Capture the cell that displays the provided text and extract its (x, y) central coordinate. 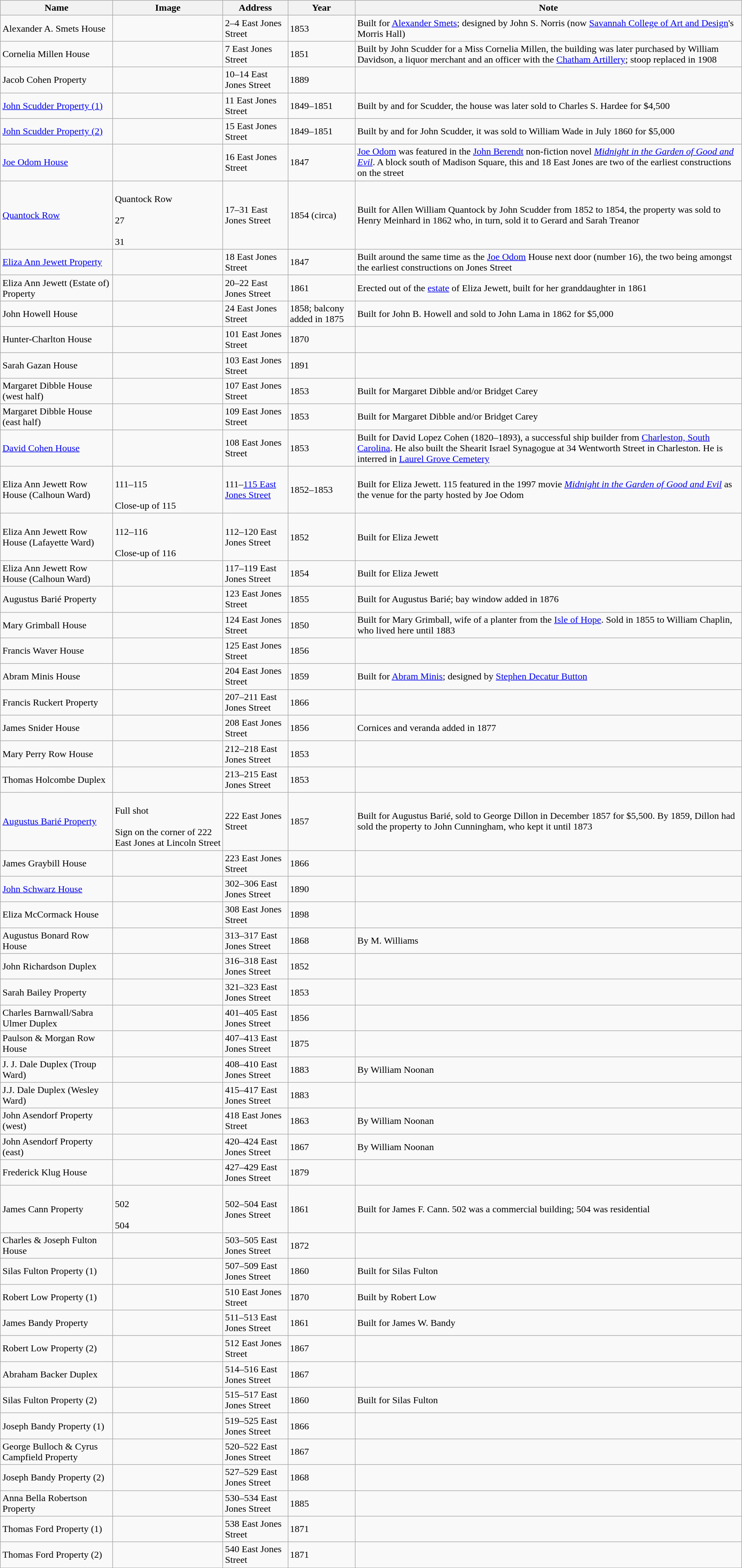
Note (549, 8)
Built by and for Scudder, the house was later sold to Charles S. Hardee for $4,500 (549, 105)
408–410 East Jones Street (255, 1070)
124 East Jones Street (255, 625)
Joseph Bandy Property (1) (57, 1426)
401–405 East Jones Street (255, 1018)
Augustus Bonard Row House (57, 940)
John Asendorf Property (west) (57, 1121)
James Cann Property (57, 1209)
418 East Jones Street (255, 1121)
Built for Abram Minis; designed by Stephen Decatur Button (549, 677)
313–317 East Jones Street (255, 940)
117–119 East Jones Street (255, 574)
103 East Jones Street (255, 365)
Quantock Row2731 (168, 215)
Built for Augustus Barié; bay window added in 1876 (549, 599)
Built by Robert Low (549, 1297)
Eliza Ann Jewett (Estate of) Property (57, 288)
Thomas Ford Property (1) (57, 1529)
11 East Jones Street (255, 105)
308 East Jones Street (255, 915)
112–120 East Jones Street (255, 537)
511–513 East Jones Street (255, 1323)
407–413 East Jones Street (255, 1043)
Thomas Holcombe Duplex (57, 780)
16 East Jones Street (255, 162)
Mary Grimball House (57, 625)
427–429 East Jones Street (255, 1173)
Silas Fulton Property (1) (57, 1271)
212–218 East Jones Street (255, 753)
Built for James W. Bandy (549, 1323)
Eliza McCormack House (57, 915)
Built for Eliza Jewett. 115 featured in the 1997 movie Midnight in the Garden of Good and Evil as the venue for the party hosted by Joe Odom (549, 490)
Alexander A. Smets House (57, 29)
7 East Jones Street (255, 54)
Cornices and veranda added in 1877 (549, 728)
415–417 East Jones Street (255, 1095)
Eliza Ann Jewett Row House (Lafayette Ward) (57, 537)
1854 (circa) (321, 215)
Hunter-Charlton House (57, 339)
207–211 East Jones Street (255, 702)
David Cohen House (57, 448)
Built for John B. Howell and sold to John Lama in 1862 for $5,000 (549, 314)
107 East Jones Street (255, 391)
527–529 East Jones Street (255, 1478)
1890 (321, 889)
507–509 East Jones Street (255, 1271)
208 East Jones Street (255, 728)
John Howell House (57, 314)
125 East Jones Street (255, 650)
Robert Low Property (1) (57, 1297)
302–306 East Jones Street (255, 889)
Abram Minis House (57, 677)
502504 (168, 1209)
George Bulloch & Cyrus Campfield Property (57, 1452)
John Asendorf Property (east) (57, 1146)
1850 (321, 625)
Built for Mary Grimball, wife of a planter from the Isle of Hope. Sold in 1855 to William Chaplin, who lived here until 1883 (549, 625)
1854 (321, 574)
510 East Jones Street (255, 1297)
James Bandy Property (57, 1323)
Eliza Ann Jewett Property (57, 262)
112–116Close-up of 116 (168, 537)
Francis Waver House (57, 650)
Abraham Backer Duplex (57, 1375)
James Graybill House (57, 863)
Francis Ruckert Property (57, 702)
Full shotSign on the corner of 222 East Jones at Lincoln Street (168, 821)
514–516 East Jones Street (255, 1375)
109 East Jones Street (255, 417)
515–517 East Jones Street (255, 1400)
John Scudder Property (2) (57, 132)
Address (255, 8)
538 East Jones Street (255, 1529)
Erected out of the estate of Eliza Jewett, built for her granddaughter in 1861 (549, 288)
Robert Low Property (2) (57, 1349)
Jacob Cohen Property (57, 80)
540 East Jones Street (255, 1555)
222 East Jones Street (255, 821)
Sarah Gazan House (57, 365)
James Snider House (57, 728)
John Scudder Property (1) (57, 105)
Sarah Bailey Property (57, 992)
J. J. Dale Duplex (Troup Ward) (57, 1070)
519–525 East Jones Street (255, 1426)
512 East Jones Street (255, 1349)
J.J. Dale Duplex (Wesley Ward) (57, 1095)
223 East Jones Street (255, 863)
Mary Perry Row House (57, 753)
Joe Odom House (57, 162)
Charles & Joseph Fulton House (57, 1246)
1872 (321, 1246)
Frederick Klug House (57, 1173)
17–31 East Jones Street (255, 215)
204 East Jones Street (255, 677)
213–215 East Jones Street (255, 780)
1885 (321, 1503)
1891 (321, 365)
Thomas Ford Property (2) (57, 1555)
Built for James F. Cann. 502 was a commercial building; 504 was residential (549, 1209)
20–22 East Jones Street (255, 288)
1898 (321, 915)
Margaret Dibble House (west half) (57, 391)
101 East Jones Street (255, 339)
111–115Close-up of 115 (168, 490)
2–4 East Jones Street (255, 29)
Margaret Dibble House (east half) (57, 417)
Charles Barnwall/Sabra Ulmer Duplex (57, 1018)
By M. Williams (549, 940)
1852–1853 (321, 490)
Built by and for John Scudder, it was sold to William Wade in July 1860 for $5,000 (549, 132)
420–424 East Jones Street (255, 1146)
Joseph Bandy Property (2) (57, 1478)
Image (168, 8)
1851 (321, 54)
1889 (321, 80)
18 East Jones Street (255, 262)
John Schwarz House (57, 889)
108 East Jones Street (255, 448)
1859 (321, 677)
Cornelia Millen House (57, 54)
502–504 East Jones Street (255, 1209)
503–505 East Jones Street (255, 1246)
10–14 East Jones Street (255, 80)
Name (57, 8)
Built for Alexander Smets; designed by John S. Norris (now Savannah College of Art and Design's Morris Hall) (549, 29)
1879 (321, 1173)
1855 (321, 599)
1863 (321, 1121)
Built around the same time as the Joe Odom House next door (number 16), the two being amongst the earliest constructions on Jones Street (549, 262)
1857 (321, 821)
Year (321, 8)
Anna Bella Robertson Property (57, 1503)
Quantock Row (57, 215)
Silas Fulton Property (2) (57, 1400)
1858; balcony added in 1875 (321, 314)
1875 (321, 1043)
123 East Jones Street (255, 599)
316–318 East Jones Street (255, 967)
24 East Jones Street (255, 314)
Paulson & Morgan Row House (57, 1043)
321–323 East Jones Street (255, 992)
520–522 East Jones Street (255, 1452)
15 East Jones Street (255, 132)
111–115 East Jones Street (255, 490)
530–534 East Jones Street (255, 1503)
John Richardson Duplex (57, 967)
